Determine the (X, Y) coordinate at the center of the cell enclosing the given text.  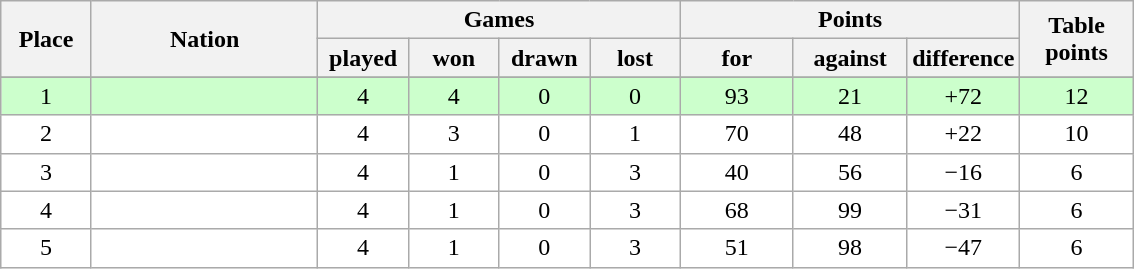
Tablepoints (1076, 39)
2 (46, 134)
won (454, 58)
99 (850, 210)
−16 (964, 172)
−31 (964, 210)
5 (46, 248)
against (850, 58)
Games (499, 20)
93 (736, 96)
Nation (204, 39)
51 (736, 248)
56 (850, 172)
played (364, 58)
Points (850, 20)
70 (736, 134)
10 (1076, 134)
21 (850, 96)
68 (736, 210)
−47 (964, 248)
12 (1076, 96)
Place (46, 39)
lost (636, 58)
for (736, 58)
40 (736, 172)
drawn (544, 58)
48 (850, 134)
+22 (964, 134)
difference (964, 58)
+72 (964, 96)
98 (850, 248)
